Identify which cell holds the provided text, then report its [X, Y] central coordinate. 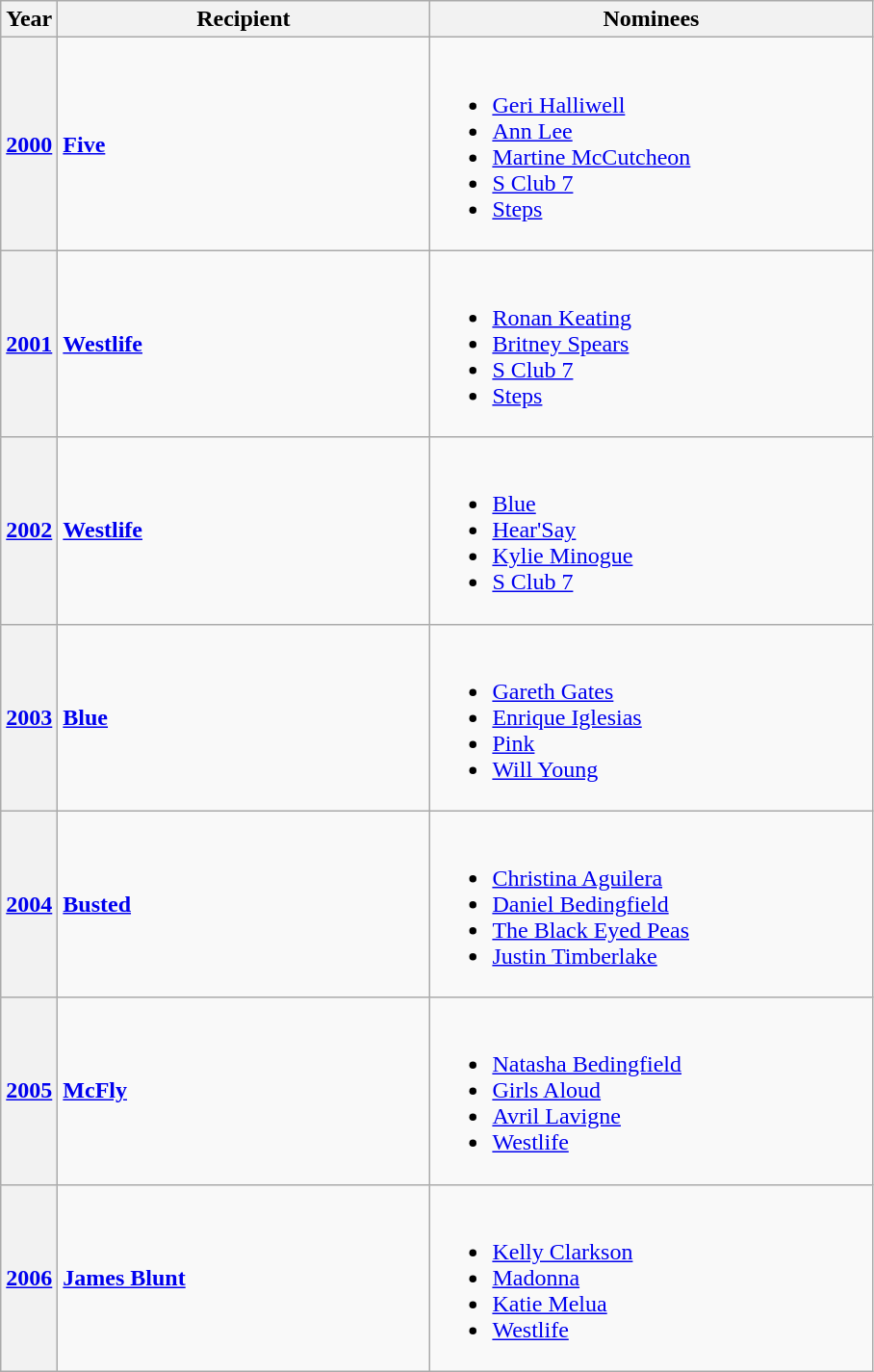
BlueHear'SayKylie MinogueS Club 7 [651, 531]
Blue [244, 717]
Recipient [244, 19]
Gareth GatesEnrique IglesiasPinkWill Young [651, 717]
Natasha BedingfieldGirls AloudAvril LavigneWestlife [651, 1091]
2000 [29, 144]
2002 [29, 531]
2003 [29, 717]
Nominees [651, 19]
Geri HalliwellAnn LeeMartine McCutcheonS Club 7Steps [651, 144]
2004 [29, 904]
Five [244, 144]
James Blunt [244, 1278]
Kelly ClarksonMadonnaKatie MeluaWestlife [651, 1278]
Busted [244, 904]
2001 [29, 344]
Year [29, 19]
2006 [29, 1278]
Christina AguileraDaniel BedingfieldThe Black Eyed PeasJustin Timberlake [651, 904]
2005 [29, 1091]
McFly [244, 1091]
Ronan KeatingBritney SpearsS Club 7Steps [651, 344]
